Scan for the cell matching the given text and deliver its (x, y) coordinate at center. 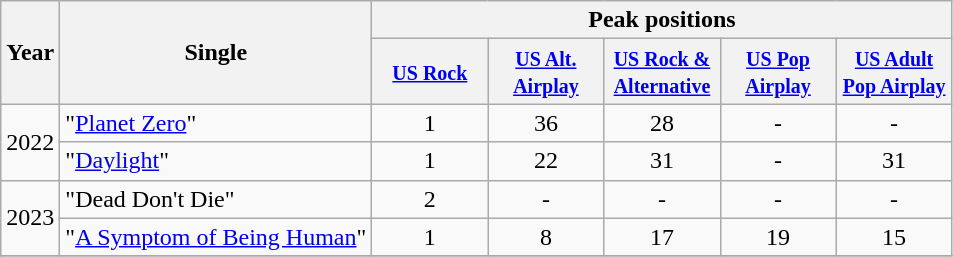
28 (662, 123)
2023 (30, 218)
8 (546, 237)
Peak positions (662, 20)
"Dead Don't Die" (216, 199)
2 (430, 199)
"Planet Zero" (216, 123)
17 (662, 237)
US Rock (430, 72)
22 (546, 161)
"Daylight" (216, 161)
Year (30, 52)
"A Symptom of Being Human" (216, 237)
2022 (30, 142)
15 (894, 237)
Single (216, 52)
US Alt. Airplay (546, 72)
36 (546, 123)
19 (778, 237)
US Adult Pop Airplay (894, 72)
US Rock & Alternative (662, 72)
US Pop Airplay (778, 72)
